Return the (x, y) coordinate for the center point of the cell that contains the specified text.  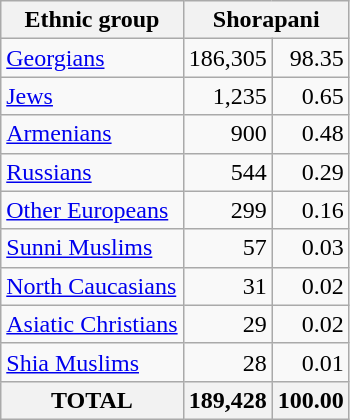
29 (228, 324)
0.03 (310, 248)
189,428 (228, 400)
Other Europeans (92, 210)
28 (228, 362)
900 (228, 134)
Asiatic Christians (92, 324)
TOTAL (92, 400)
Armenians (92, 134)
0.48 (310, 134)
299 (228, 210)
0.16 (310, 210)
57 (228, 248)
100.00 (310, 400)
544 (228, 172)
1,235 (228, 96)
0.29 (310, 172)
Sunni Muslims (92, 248)
186,305 (228, 58)
0.65 (310, 96)
31 (228, 286)
Jews (92, 96)
Ethnic group (92, 20)
North Caucasians (92, 286)
0.01 (310, 362)
98.35 (310, 58)
Shia Muslims (92, 362)
Russians (92, 172)
Georgians (92, 58)
Shorapani (266, 20)
